Identify which cell holds the provided text, then report its [X, Y] central coordinate. 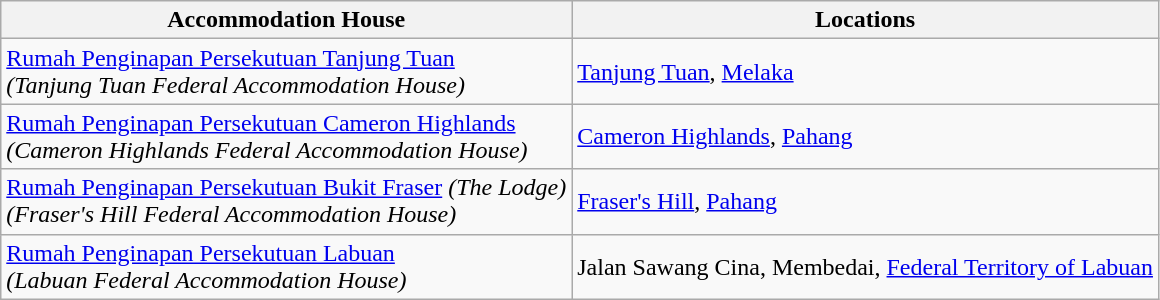
Cameron Highlands, Pahang [866, 136]
Rumah Penginapan Persekutuan Tanjung Tuan(Tanjung Tuan Federal Accommodation House) [286, 72]
Fraser's Hill, Pahang [866, 202]
Rumah Penginapan Persekutuan Bukit Fraser (The Lodge)(Fraser's Hill Federal Accommodation House) [286, 202]
Accommodation House [286, 20]
Locations [866, 20]
Rumah Penginapan Persekutuan Labuan(Labuan Federal Accommodation House) [286, 266]
Jalan Sawang Cina, Membedai, Federal Territory of Labuan [866, 266]
Rumah Penginapan Persekutuan Cameron Highlands(Cameron Highlands Federal Accommodation House) [286, 136]
Tanjung Tuan, Melaka [866, 72]
